Output the (X, Y) coordinate of the center of the cell containing the given text.  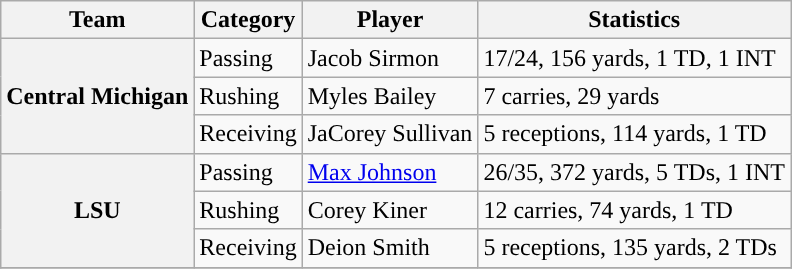
JaCorey Sullivan (390, 134)
Team (98, 20)
Statistics (634, 20)
Deion Smith (390, 248)
Myles Bailey (390, 96)
Category (248, 20)
Corey Kiner (390, 210)
12 carries, 74 yards, 1 TD (634, 210)
5 receptions, 114 yards, 1 TD (634, 134)
LSU (98, 210)
7 carries, 29 yards (634, 96)
17/24, 156 yards, 1 TD, 1 INT (634, 58)
Max Johnson (390, 172)
26/35, 372 yards, 5 TDs, 1 INT (634, 172)
Jacob Sirmon (390, 58)
5 receptions, 135 yards, 2 TDs (634, 248)
Player (390, 20)
Central Michigan (98, 96)
